Locate the cell with the specified text and output its [X, Y] center coordinate. 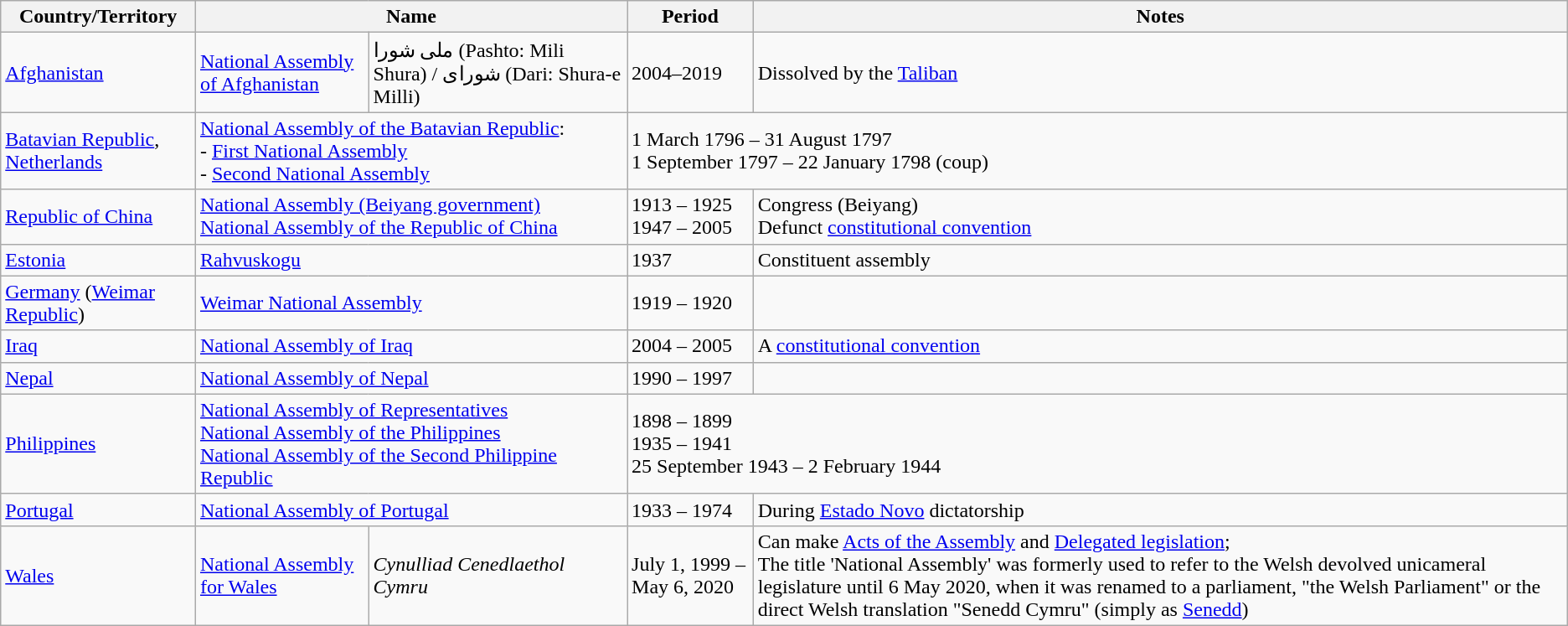
National Assembly (Beiyang government)National Assembly of the Republic of China [410, 216]
National Assembly of Portugal [410, 510]
2004–2019 [690, 72]
1937 [690, 260]
Dissolved by the Taliban [1160, 72]
1 March 1796 – 31 August 1797 1 September 1797 – 22 January 1798 (coup) [1097, 151]
Weimar National Assembly [410, 303]
1919 – 1920 [690, 303]
Constituent assembly [1160, 260]
ملی شورا (Pashto: Mili Shura) / شورای (Dari: Shura-e Milli) [498, 72]
National Assembly of Nepal [410, 378]
Country/Territory [99, 17]
Batavian Republic, Netherlands [99, 151]
Philippines [99, 444]
1990 – 1997 [690, 378]
Republic of China [99, 216]
Congress (Beiyang)Defunct constitutional convention [1160, 216]
Cynulliad Cenedlaethol Cymru [498, 575]
Name [410, 17]
Afghanistan [99, 72]
National Assembly of Iraq [410, 346]
National Assembly of Representatives National Assembly of the Philippines National Assembly of the Second Philippine Republic [410, 444]
During Estado Novo dictatorship [1160, 510]
A constitutional convention [1160, 346]
Estonia [99, 260]
1898 – 1899 1935 – 1941 25 September 1943 – 2 February 1944 [1097, 444]
Iraq [99, 346]
National Assembly of the Batavian Republic: - First National Assembly - Second National Assembly [410, 151]
Portugal [99, 510]
Nepal [99, 378]
1933 – 1974 [690, 510]
Period [690, 17]
National Assembly for Wales [281, 575]
Germany (Weimar Republic) [99, 303]
Notes [1160, 17]
July 1, 1999 – May 6, 2020 [690, 575]
Wales [99, 575]
National Assembly of Afghanistan [281, 72]
2004 – 2005 [690, 346]
1913 – 19251947 – 2005 [690, 216]
Rahvuskogu [410, 260]
